Scan for the cell matching the given text and deliver its (x, y) coordinate at center. 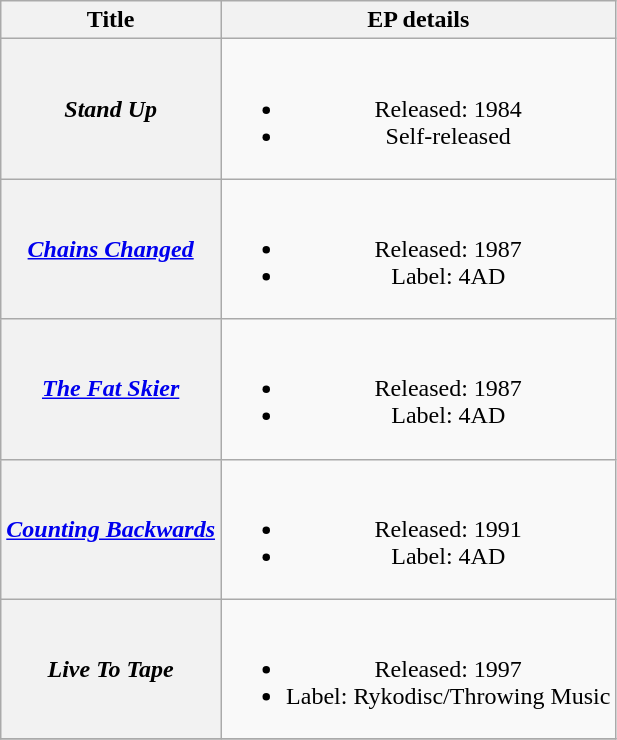
Stand Up (111, 109)
Released: 1997Label: Rykodisc/Throwing Music (418, 669)
Released: 1984Self-released (418, 109)
EP details (418, 20)
Released: 1991Label: 4AD (418, 529)
The Fat Skier (111, 389)
Live To Tape (111, 669)
Counting Backwards (111, 529)
Title (111, 20)
Chains Changed (111, 249)
